Locate the cell with the specified text and output its [X, Y] center coordinate. 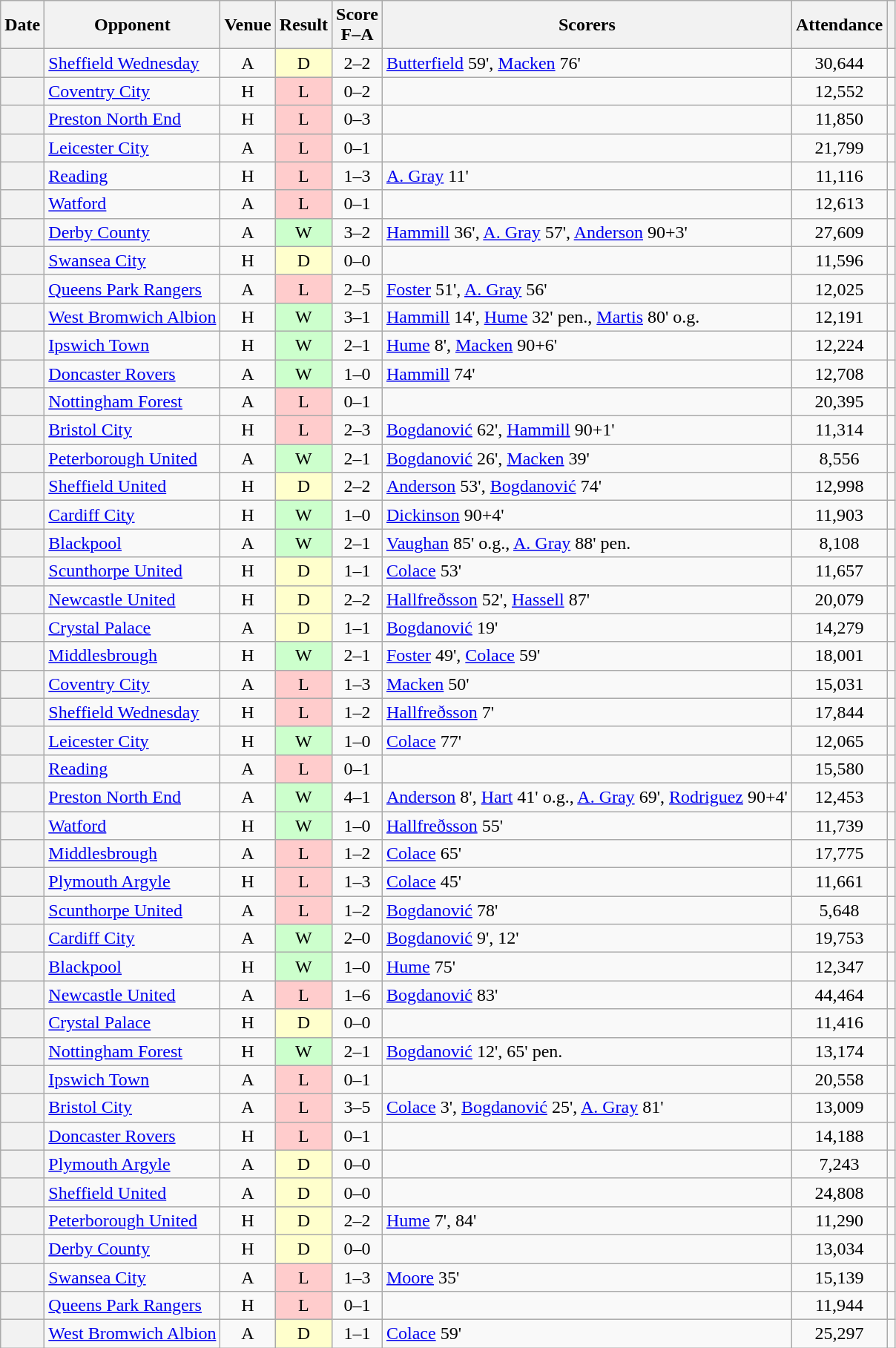
14,188 [839, 1136]
20,395 [839, 402]
11,850 [839, 119]
12,998 [839, 487]
17,844 [839, 712]
Hallfreðsson 7' [587, 712]
12,347 [839, 967]
24,808 [839, 1192]
Opponent [132, 25]
Colace 45' [587, 882]
Venue [248, 25]
3–2 [358, 232]
Colace 53' [587, 571]
11,290 [839, 1220]
13,174 [839, 1051]
Attendance [839, 25]
8,556 [839, 458]
Anderson 8', Hart 41' o.g., A. Gray 69', Rodriguez 90+4' [587, 797]
19,753 [839, 938]
Colace 3', Bogdanović 25', A. Gray 81' [587, 1108]
44,464 [839, 995]
13,009 [839, 1108]
4–1 [358, 797]
12,065 [839, 740]
11,416 [839, 1023]
Hume 7', 84' [587, 1220]
Hallfreðsson 55' [587, 826]
Colace 59' [587, 1334]
30,644 [839, 63]
15,031 [839, 684]
Bogdanović 78' [587, 910]
Hammill 74' [587, 373]
Scorers [587, 25]
0–2 [358, 91]
3–5 [358, 1108]
12,191 [839, 317]
12,025 [839, 289]
2–0 [358, 938]
15,580 [839, 769]
Moore 35' [587, 1277]
Hammill 36', A. Gray 57', Anderson 90+3' [587, 232]
11,661 [839, 882]
7,243 [839, 1164]
13,034 [839, 1249]
17,775 [839, 854]
11,314 [839, 430]
Dickinson 90+4' [587, 515]
20,558 [839, 1079]
11,944 [839, 1306]
20,079 [839, 599]
Bogdanović 19' [587, 628]
Butterfield 59', Macken 76' [587, 63]
Bogdanović 26', Macken 39' [587, 458]
1–6 [358, 995]
Hallfreðsson 52', Hassell 87' [587, 599]
Result [303, 25]
11,657 [839, 571]
12,224 [839, 345]
ScoreF–A [358, 25]
2–3 [358, 430]
15,139 [839, 1277]
11,116 [839, 176]
12,552 [839, 91]
Hume 75' [587, 967]
2–5 [358, 289]
8,108 [839, 543]
14,279 [839, 628]
Bogdanović 62', Hammill 90+1' [587, 430]
Macken 50' [587, 684]
Bogdanović 9', 12' [587, 938]
Date [22, 25]
12,453 [839, 797]
A. Gray 11' [587, 176]
Foster 51', A. Gray 56' [587, 289]
11,903 [839, 515]
27,609 [839, 232]
0–3 [358, 119]
Colace 65' [587, 854]
12,708 [839, 373]
25,297 [839, 1334]
12,613 [839, 204]
Bogdanović 83' [587, 995]
21,799 [839, 148]
Vaughan 85' o.g., A. Gray 88' pen. [587, 543]
11,739 [839, 826]
Bogdanović 12', 65' pen. [587, 1051]
Anderson 53', Bogdanović 74' [587, 487]
Foster 49', Colace 59' [587, 656]
Hammill 14', Hume 32' pen., Martis 80' o.g. [587, 317]
11,596 [839, 260]
18,001 [839, 656]
Colace 77' [587, 740]
5,648 [839, 910]
Hume 8', Macken 90+6' [587, 345]
3–1 [358, 317]
